Search for the cell housing the specified text and yield its (x, y) center coordinate. 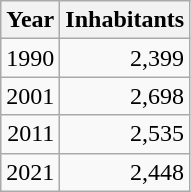
2,399 (125, 58)
2,448 (125, 172)
2021 (30, 172)
1990 (30, 58)
2001 (30, 96)
2,698 (125, 96)
Inhabitants (125, 20)
2011 (30, 134)
Year (30, 20)
2,535 (125, 134)
